Return the (X, Y) coordinate for the center point of the cell that contains the specified text.  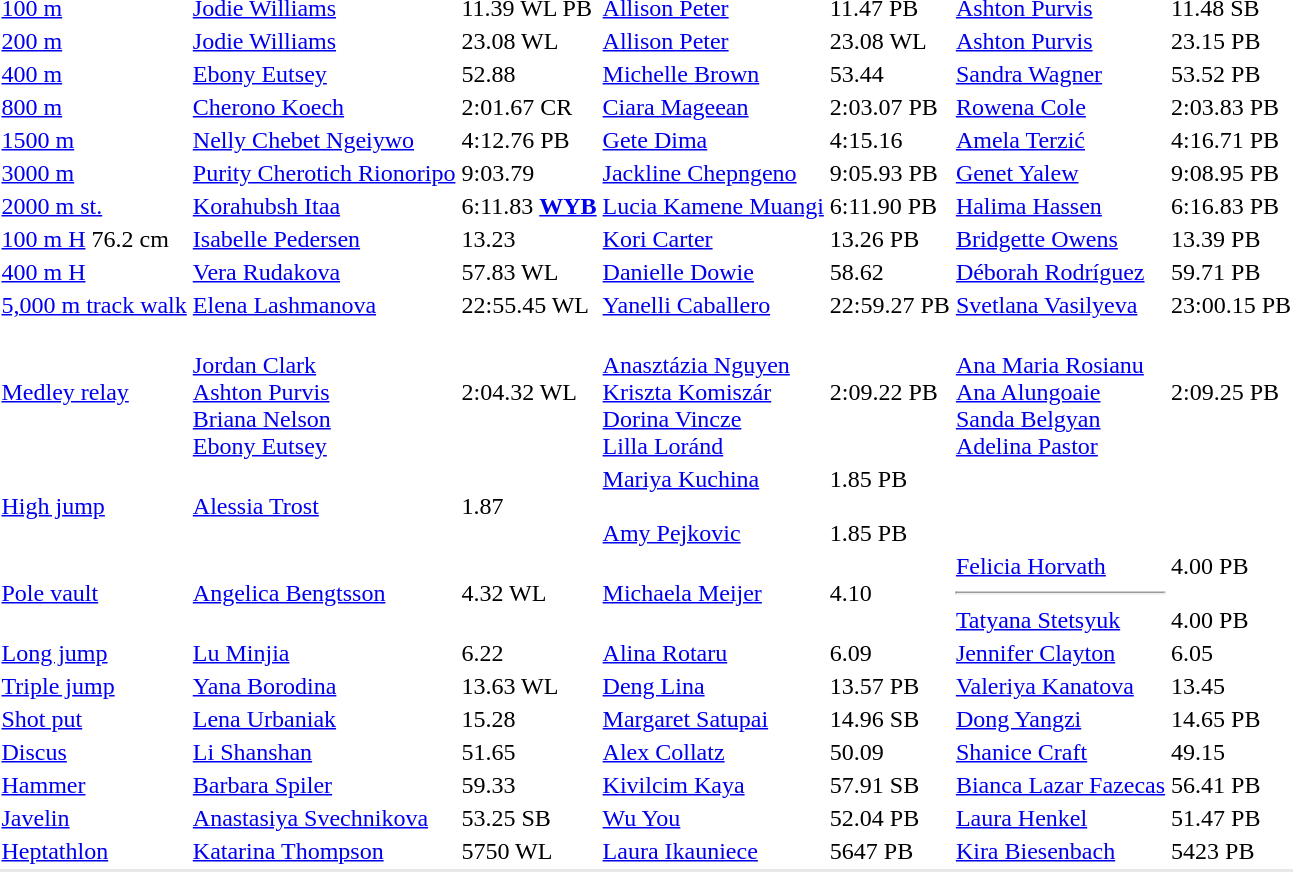
22:55.45 WL (529, 305)
Alex Collatz (713, 752)
6:11.90 PB (890, 206)
Anastasiya Svechnikova (324, 818)
23.15 PB (1232, 41)
1.85 PB 1.85 PB (890, 506)
Long jump (94, 653)
Lu Minjia (324, 653)
Isabelle Pedersen (324, 239)
13.26 PB (890, 239)
400 m (94, 74)
Bianca Lazar Fazecas (1060, 785)
Kira Biesenbach (1060, 851)
Dong Yangzi (1060, 719)
58.62 (890, 272)
6:11.83 WYB (529, 206)
5750 WL (529, 851)
800 m (94, 107)
Angelica Bengtsson (324, 593)
Jordan ClarkAshton PurvisBriana NelsonEbony Eutsey (324, 392)
Alessia Trost (324, 506)
Li Shanshan (324, 752)
57.91 SB (890, 785)
9:03.79 (529, 173)
Kori Carter (713, 239)
53.52 PB (1232, 74)
49.15 (1232, 752)
6:16.83 PB (1232, 206)
2:09.22 PB (890, 392)
5,000 m track walk (94, 305)
53.44 (890, 74)
1500 m (94, 140)
51.65 (529, 752)
4:12.76 PB (529, 140)
Yana Borodina (324, 686)
Ciara Mageean (713, 107)
Kivilcim Kaya (713, 785)
6.22 (529, 653)
Bridgette Owens (1060, 239)
4:15.16 (890, 140)
Mariya KuchinaAmy Pejkovic (713, 506)
Jennifer Clayton (1060, 653)
Jackline Chepngeno (713, 173)
Michaela Meijer (713, 593)
Shot put (94, 719)
Hammer (94, 785)
13.57 PB (890, 686)
Laura Henkel (1060, 818)
Cherono Koech (324, 107)
22:59.27 PB (890, 305)
59.71 PB (1232, 272)
13.63 WL (529, 686)
Anasztázia NguyenKriszta KomiszárDorina VinczeLilla Loránd (713, 392)
9:05.93 PB (890, 173)
Genet Yalew (1060, 173)
Korahubsh Itaa (324, 206)
Nelly Chebet Ngeiywo (324, 140)
56.41 PB (1232, 785)
5647 PB (890, 851)
Lena Urbaniak (324, 719)
Margaret Satupai (713, 719)
9:08.95 PB (1232, 173)
15.28 (529, 719)
52.04 PB (890, 818)
Discus (94, 752)
6.09 (890, 653)
13.23 (529, 239)
57.83 WL (529, 272)
Jodie Williams (324, 41)
100 m H 76.2 cm (94, 239)
3000 m (94, 173)
52.88 (529, 74)
Michelle Brown (713, 74)
Valeriya Kanatova (1060, 686)
Ebony Eutsey (324, 74)
200 m (94, 41)
Purity Cherotich Rionoripo (324, 173)
14.96 SB (890, 719)
400 m H (94, 272)
Sandra Wagner (1060, 74)
Ashton Purvis (1060, 41)
2:09.25 PB (1232, 392)
Yanelli Caballero (713, 305)
2000 m st. (94, 206)
Shanice Craft (1060, 752)
6.05 (1232, 653)
13.45 (1232, 686)
2:04.32 WL (529, 392)
50.09 (890, 752)
2:03.83 PB (1232, 107)
Laura Ikauniece (713, 851)
51.47 PB (1232, 818)
Amela Terzić (1060, 140)
1.87 (529, 506)
Halima Hassen (1060, 206)
Elena Lashmanova (324, 305)
53.25 SB (529, 818)
4.10 (890, 593)
Ana Maria RosianuAna AlungoaieSanda BelgyanAdelina Pastor (1060, 392)
Javelin (94, 818)
Gete Dima (713, 140)
Wu You (713, 818)
Heptathlon (94, 851)
Alina Rotaru (713, 653)
Allison Peter (713, 41)
Deng Lina (713, 686)
14.65 PB (1232, 719)
Svetlana Vasilyeva (1060, 305)
2:03.07 PB (890, 107)
4.00 PB4.00 PB (1232, 593)
Déborah Rodríguez (1060, 272)
Katarina Thompson (324, 851)
4.32 WL (529, 593)
23:00.15 PB (1232, 305)
High jump (94, 506)
13.39 PB (1232, 239)
Rowena Cole (1060, 107)
4:16.71 PB (1232, 140)
Triple jump (94, 686)
5423 PB (1232, 851)
Pole vault (94, 593)
Barbara Spiler (324, 785)
59.33 (529, 785)
Felicia HorvathTatyana Stetsyuk (1060, 593)
Vera Rudakova (324, 272)
2:01.67 CR (529, 107)
Danielle Dowie (713, 272)
Medley relay (94, 392)
Lucia Kamene Muangi (713, 206)
